Detect which cell encompasses the target text, then output its (x, y) center coordinate. 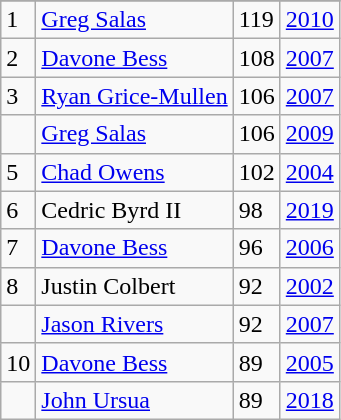
119 (256, 20)
2 (18, 58)
2009 (310, 134)
10 (18, 362)
Cedric Byrd II (134, 210)
2004 (310, 172)
2002 (310, 286)
2006 (310, 248)
108 (256, 58)
8 (18, 286)
Justin Colbert (134, 286)
5 (18, 172)
102 (256, 172)
3 (18, 96)
Chad Owens (134, 172)
2018 (310, 400)
7 (18, 248)
John Ursua (134, 400)
1 (18, 20)
2005 (310, 362)
96 (256, 248)
Ryan Grice-Mullen (134, 96)
6 (18, 210)
Jason Rivers (134, 324)
2010 (310, 20)
2019 (310, 210)
98 (256, 210)
